Capture the cell that displays the provided text and extract its (X, Y) central coordinate. 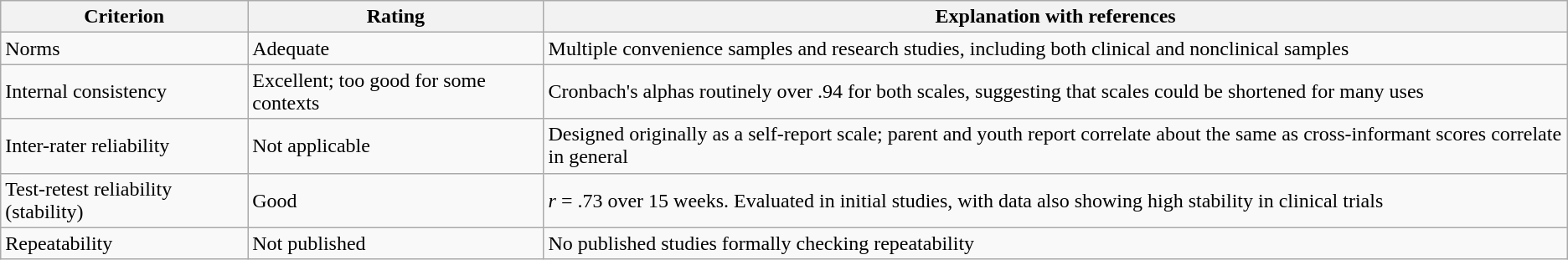
Not published (395, 243)
No published studies formally checking repeatability (1055, 243)
Criterion (124, 17)
Norms (124, 48)
Good (395, 201)
Designed originally as a self-report scale; parent and youth report correlate about the same as cross-informant scores correlate in general (1055, 145)
Excellent; too good for some contexts (395, 92)
Not applicable (395, 145)
Rating (395, 17)
Test-retest reliability (stability) (124, 201)
Internal consistency (124, 92)
Explanation with references (1055, 17)
r = .73 over 15 weeks. Evaluated in initial studies, with data also showing high stability in clinical trials (1055, 201)
Multiple convenience samples and research studies, including both clinical and nonclinical samples (1055, 48)
Cronbach's alphas routinely over .94 for both scales, suggesting that scales could be shortened for many uses (1055, 92)
Repeatability (124, 243)
Adequate (395, 48)
Inter-rater reliability (124, 145)
